Scan for the cell matching the given text and deliver its [X, Y] coordinate at center. 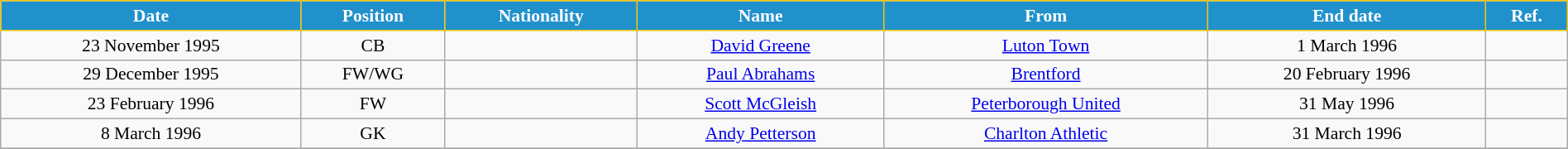
Nationality [541, 16]
CB [373, 46]
David Greene [761, 46]
Brentford [1046, 74]
Andy Petterson [761, 134]
Name [761, 16]
Paul Abrahams [761, 74]
Scott McGleish [761, 104]
FW [373, 104]
FW/WG [373, 74]
31 May 1996 [1346, 104]
Date [151, 16]
Charlton Athletic [1046, 134]
23 February 1996 [151, 104]
Peterborough United [1046, 104]
GK [373, 134]
23 November 1995 [151, 46]
From [1046, 16]
Luton Town [1046, 46]
1 March 1996 [1346, 46]
8 March 1996 [151, 134]
End date [1346, 16]
31 March 1996 [1346, 134]
29 December 1995 [151, 74]
20 February 1996 [1346, 74]
Ref. [1527, 16]
Position [373, 16]
